Find where the given text appears and provide that cell's center as [x, y] coordinate. 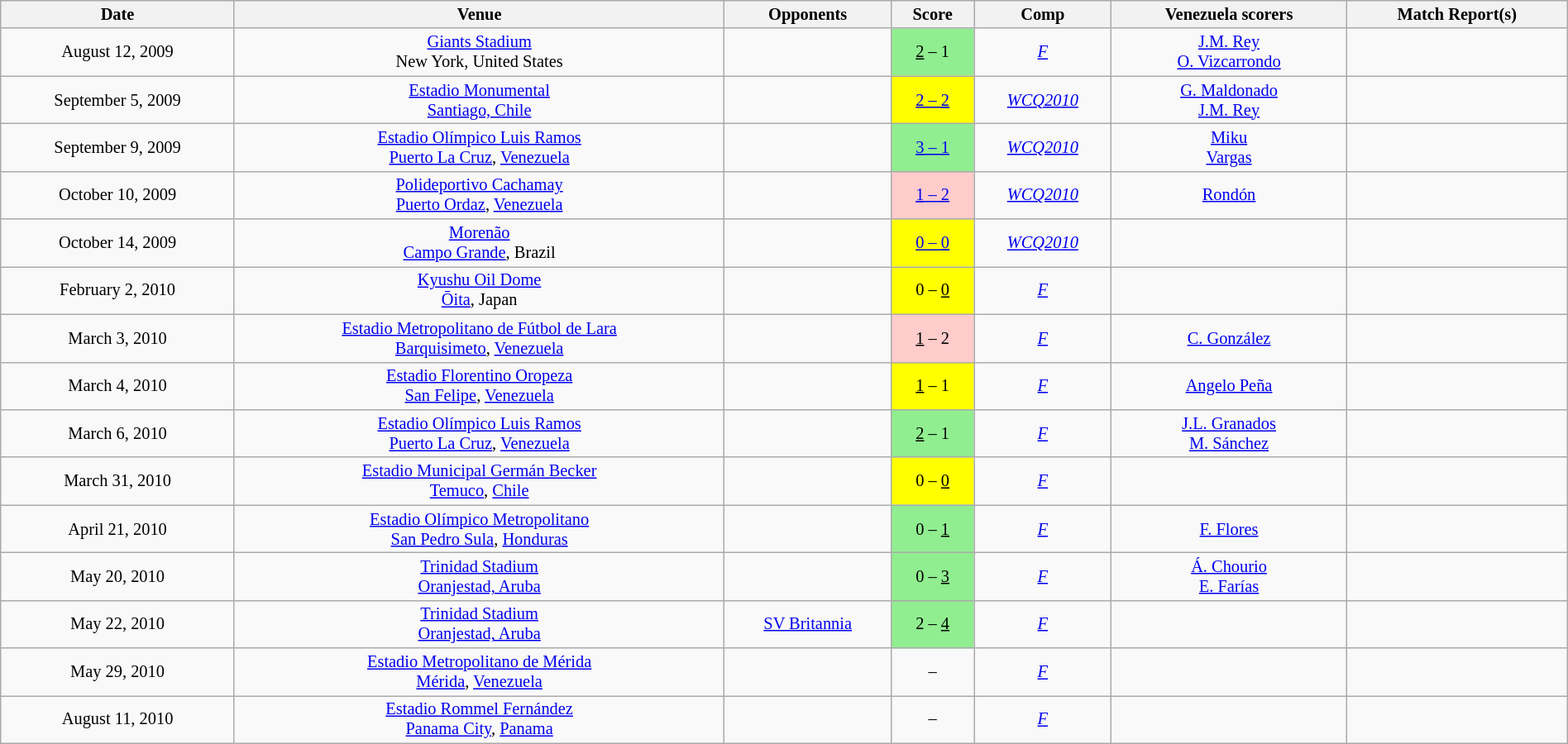
2 – 4 [932, 624]
Venue [480, 14]
March 3, 2010 [117, 338]
Estadio MonumentalSantiago, Chile [480, 100]
Match Report(s) [1457, 14]
Comp [1043, 14]
G. Maldonado J.M. Rey [1229, 100]
1 – 1 [932, 386]
Date [117, 14]
F. Flores [1229, 529]
C. González [1229, 338]
March 4, 2010 [117, 386]
Miku Vargas [1229, 147]
Polideportivo Cachamay Puerto Ordaz, Venezuela [480, 195]
September 5, 2009 [117, 100]
Estadio Florentino OropezaSan Felipe, Venezuela [480, 386]
Á. Chourio E. Farías [1229, 576]
March 31, 2010 [117, 481]
August 12, 2009 [117, 52]
Morenão Campo Grande, Brazil [480, 243]
Giants StadiumNew York, United States [480, 52]
September 9, 2009 [117, 147]
October 14, 2009 [117, 243]
April 21, 2010 [117, 529]
May 22, 2010 [117, 624]
Estadio Municipal Germán BeckerTemuco, Chile [480, 481]
May 29, 2010 [117, 672]
2 – 2 [932, 100]
Score [932, 14]
0 – 3 [932, 576]
SV Britannia [808, 624]
Kyushu Oil DomeŌita, Japan [480, 290]
March 6, 2010 [117, 433]
Estadio Metropolitano de MéridaMérida, Venezuela [480, 672]
0 – 1 [932, 529]
3 – 1 [932, 147]
Opponents [808, 14]
May 20, 2010 [117, 576]
J.L. Granados M. Sánchez [1229, 433]
Estadio Metropolitano de Fútbol de LaraBarquisimeto, Venezuela [480, 338]
Estadio Rommel FernándezPanama City, Panama [480, 719]
August 11, 2010 [117, 719]
February 2, 2010 [117, 290]
Rondón [1229, 195]
Estadio Olímpico MetropolitanoSan Pedro Sula, Honduras [480, 529]
Venezuela scorers [1229, 14]
Angelo Peña [1229, 386]
October 10, 2009 [117, 195]
J.M. Rey O. Vizcarrondo [1229, 52]
